Return (x, y) of the center of cell containing provided text 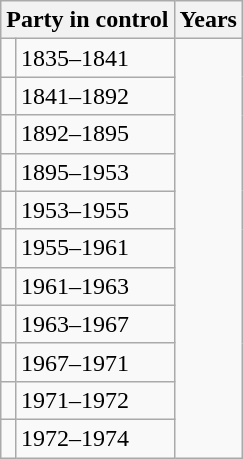
1972–1974 (94, 438)
1961–1963 (94, 286)
1892–1895 (94, 134)
1967–1971 (94, 362)
1841–1892 (94, 96)
1835–1841 (94, 58)
Party in control (88, 20)
1953–1955 (94, 210)
Years (208, 20)
1963–1967 (94, 324)
1955–1961 (94, 248)
1971–1972 (94, 400)
1895–1953 (94, 172)
